Scan for the cell matching the given text and deliver its (X, Y) coordinate at center. 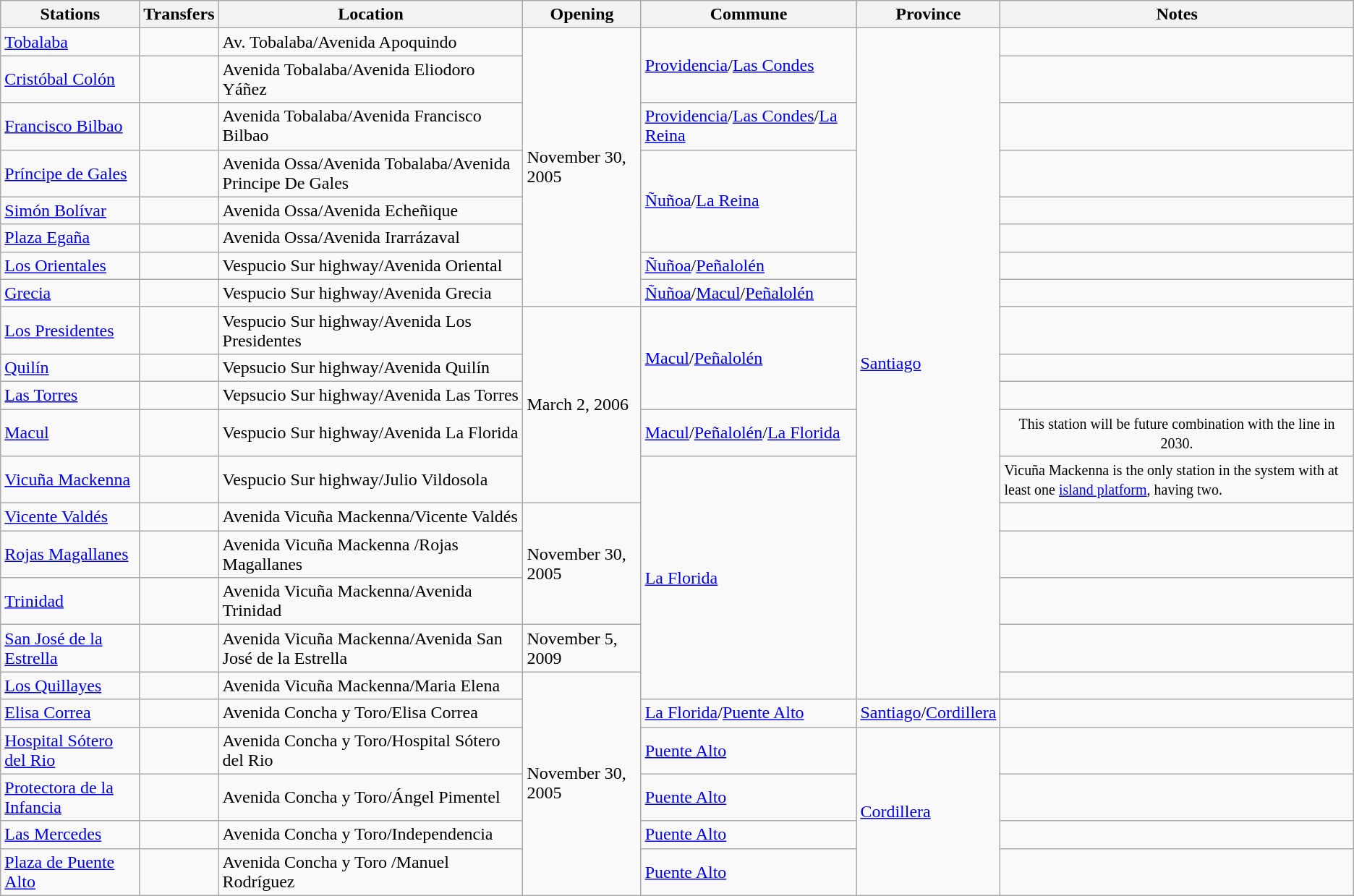
Avenida Ossa/Avenida Tobalaba/Avenida Principe De Gales (370, 174)
Vespucio Sur highway/Avenida Grecia (370, 293)
Avenida Vicuña Mackenna/Vicente Valdés (370, 517)
Vicuña Mackenna is the only station in the system with at least one island platform, having two. (1177, 480)
Cristóbal Colón (70, 80)
Francisco Bilbao (70, 126)
Av. Tobalaba/Avenida Apoquindo (370, 42)
Protectora de la Infancia (70, 797)
Province (929, 14)
San José de la Estrella (70, 648)
Quilín (70, 367)
Avenida Vicuña Mackenna/Avenida San José de la Estrella (370, 648)
Trinidad (70, 602)
Vespucio Sur highway/Julio Vildosola (370, 480)
Avenida Concha y Toro/Ángel Pimentel (370, 797)
Cordillera (929, 811)
March 2, 2006 (582, 405)
Vicuña Mackenna (70, 480)
Elisa Correa (70, 713)
Vepsucio Sur highway/Avenida Las Torres (370, 395)
Simón Bolívar (70, 210)
Santiago (929, 364)
Ñuñoa/Peñalolén (749, 265)
Macul (70, 432)
Príncipe de Gales (70, 174)
Macul/Peñalolén/La Florida (749, 432)
Notes (1177, 14)
Avenida Concha y Toro/Independencia (370, 835)
Vespucio Sur highway/Avenida Oriental (370, 265)
Vicente Valdés (70, 517)
November 5, 2009 (582, 648)
Las Mercedes (70, 835)
Santiago/Cordillera (929, 713)
Macul/Peñalolén (749, 357)
Hospital Sótero del Rio (70, 751)
Los Quillayes (70, 686)
Vespucio Sur highway/Avenida Los Presidentes (370, 330)
Rojas Magallanes (70, 554)
Las Torres (70, 395)
Avenida Concha y Toro/Hospital Sótero del Rio (370, 751)
Stations (70, 14)
Avenida Vicuña Mackenna/Maria Elena (370, 686)
Avenida Tobalaba/Avenida Eliodoro Yáñez (370, 80)
This station will be future combination with the line in 2030. (1177, 432)
Avenida Concha y Toro/Elisa Correa (370, 713)
Avenida Ossa/Avenida Irarrázaval (370, 238)
Plaza Egaña (70, 238)
Location (370, 14)
Avenida Concha y Toro /Manuel Rodríguez (370, 872)
Transfers (179, 14)
Los Orientales (70, 265)
Grecia (70, 293)
Commune (749, 14)
Vespucio Sur highway/Avenida La Florida (370, 432)
Opening (582, 14)
Providencia/Las Condes (749, 65)
Providencia/Las Condes/La Reina (749, 126)
La Florida (749, 578)
Avenida Vicuña Mackenna/Avenida Trinidad (370, 602)
Tobalaba (70, 42)
Avenida Tobalaba/Avenida Francisco Bilbao (370, 126)
Vepsucio Sur highway/Avenida Quilín (370, 367)
La Florida/Puente Alto (749, 713)
Los Presidentes (70, 330)
Avenida Ossa/Avenida Echeñique (370, 210)
Plaza de Puente Alto (70, 872)
Ñuñoa/Macul/Peñalolén (749, 293)
Ñuñoa/La Reina (749, 201)
Avenida Vicuña Mackenna /Rojas Magallanes (370, 554)
